Locate the cell with the specified text and output its [x, y] center coordinate. 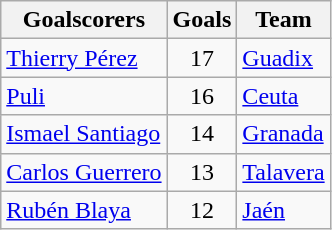
Rubén Blaya [84, 210]
Goals [202, 20]
Goalscorers [84, 20]
17 [202, 58]
Ismael Santiago [84, 134]
13 [202, 172]
Team [284, 20]
Puli [84, 96]
Granada [284, 134]
Ceuta [284, 96]
Talavera [284, 172]
Carlos Guerrero [84, 172]
Guadix [284, 58]
Jaén [284, 210]
14 [202, 134]
12 [202, 210]
16 [202, 96]
Thierry Pérez [84, 58]
